Return (X, Y) of the center of cell containing provided text 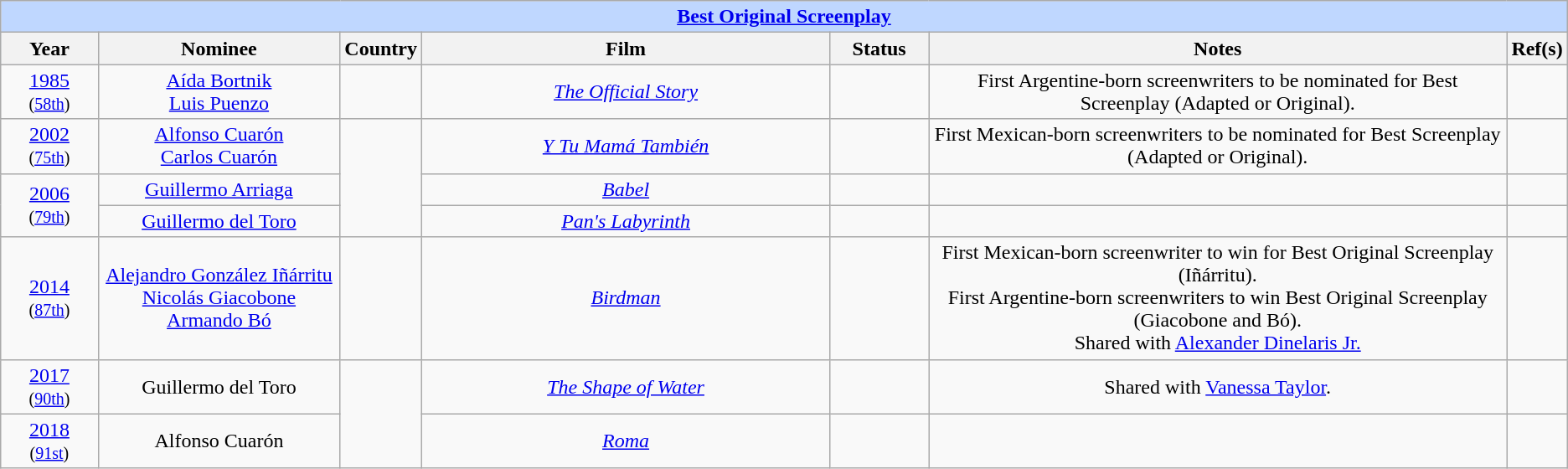
Babel (627, 189)
Roma (627, 441)
Alfonso CuarónCarlos Cuarón (219, 146)
First Argentine-born screenwriters to be nominated for Best Screenplay (Adapted or Original). (1218, 92)
2006(79th) (49, 205)
Nominee (219, 49)
Aída BortnikLuis Puenzo (219, 92)
2017(90th) (49, 387)
Pan's Labyrinth (627, 221)
Shared with Vanessa Taylor. (1218, 387)
2002(75th) (49, 146)
Country (381, 49)
The Official Story (627, 92)
Guillermo Arriaga (219, 189)
Birdman (627, 298)
Status (879, 49)
2018(91st) (49, 441)
Alejandro González IñárrituNicolás GiacoboneArmando Bó (219, 298)
Alfonso Cuarón (219, 441)
First Mexican-born screenwriters to be nominated for Best Screenplay (Adapted or Original). (1218, 146)
1985(58th) (49, 92)
Y Tu Mamá También (627, 146)
Film (627, 49)
Year (49, 49)
Notes (1218, 49)
Ref(s) (1537, 49)
Best Original Screenplay (784, 17)
The Shape of Water (627, 387)
2014(87th) (49, 298)
